Provide the [x, y] coordinate of the cell's center where the given text is located.  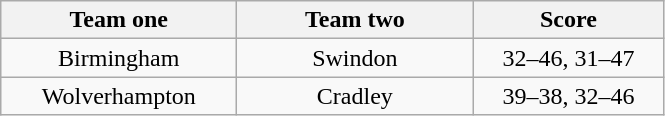
32–46, 31–47 [568, 58]
Birmingham [119, 58]
Team one [119, 20]
Swindon [355, 58]
39–38, 32–46 [568, 96]
Wolverhampton [119, 96]
Cradley [355, 96]
Team two [355, 20]
Score [568, 20]
